Return the [x, y] coordinate for the center point of the cell that contains the specified text.  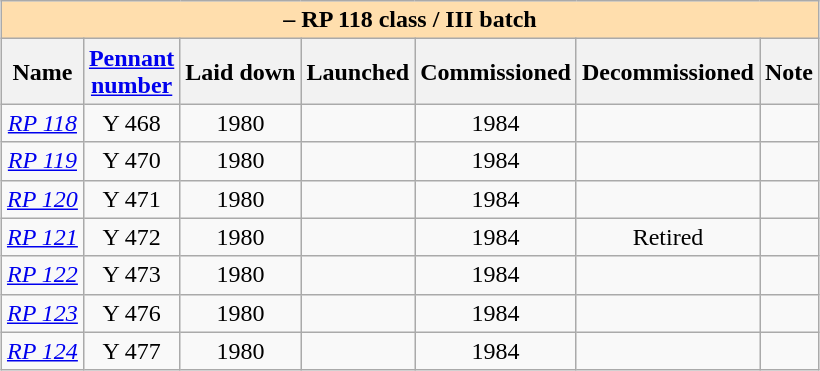
Retired [668, 237]
Y 468 [131, 123]
RP 122 [42, 275]
Commissioned [496, 72]
RP 120 [42, 199]
RP 119 [42, 161]
Y 471 [131, 199]
Y 470 [131, 161]
RP 123 [42, 313]
Y 473 [131, 275]
Decommissioned [668, 72]
Y 472 [131, 237]
RP 121 [42, 237]
Y 477 [131, 351]
Y 476 [131, 313]
Launched [358, 72]
Note [790, 72]
– RP 118 class / III batch [410, 20]
Laid down [240, 72]
Pennantnumber [131, 72]
RP 124 [42, 351]
RP 118 [42, 123]
Name [42, 72]
